Return [x, y] of the center of cell containing provided text 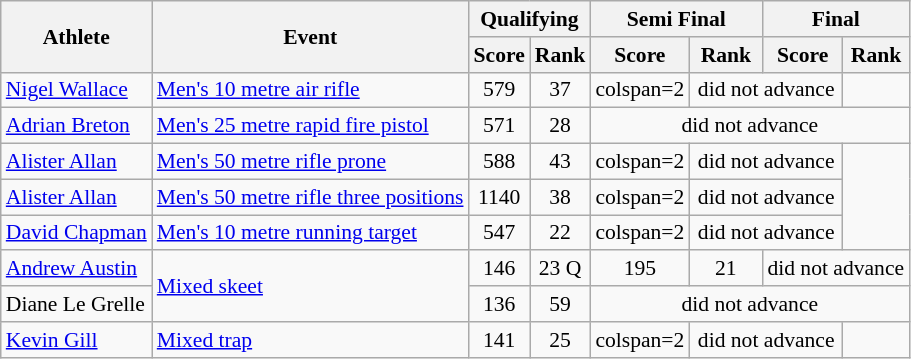
579 [500, 90]
23 Q [560, 269]
28 [560, 126]
571 [500, 126]
Kevin Gill [76, 340]
195 [640, 269]
Athlete [76, 36]
37 [560, 90]
547 [500, 233]
588 [500, 162]
25 [560, 340]
Men's 10 metre running target [310, 233]
Andrew Austin [76, 269]
136 [500, 304]
22 [560, 233]
146 [500, 269]
Men's 10 metre air rifle [310, 90]
Event [310, 36]
43 [560, 162]
Mixed trap [310, 340]
Adrian Breton [76, 126]
59 [560, 304]
Diane Le Grelle [76, 304]
38 [560, 197]
21 [726, 269]
Men's 50 metre rifle three positions [310, 197]
Final [836, 19]
Semi Final [676, 19]
Men's 50 metre rifle prone [310, 162]
Mixed skeet [310, 286]
Nigel Wallace [76, 90]
Qualifying [530, 19]
1140 [500, 197]
David Chapman [76, 233]
141 [500, 340]
Men's 25 metre rapid fire pistol [310, 126]
